For the text-containing cell, return its midpoint in [X, Y] coordinate format. 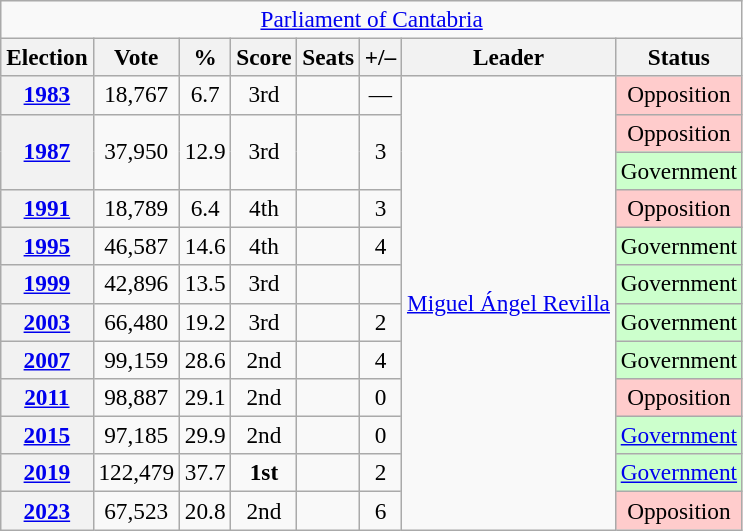
2015 [47, 435]
42,896 [136, 284]
2011 [47, 397]
122,479 [136, 473]
6.7 [205, 95]
6 [380, 510]
37,950 [136, 152]
13.5 [205, 284]
1987 [47, 152]
Vote [136, 57]
37.7 [205, 473]
2003 [47, 322]
2019 [47, 473]
1st [264, 473]
Leader [509, 57]
2023 [47, 510]
1983 [47, 95]
20.8 [205, 510]
98,887 [136, 397]
+/– [380, 57]
29.9 [205, 435]
1999 [47, 284]
1995 [47, 246]
29.1 [205, 397]
46,587 [136, 246]
14.6 [205, 246]
1991 [47, 208]
Election [47, 57]
67,523 [136, 510]
99,159 [136, 359]
18,789 [136, 208]
Parliament of Cantabria [372, 19]
18,767 [136, 95]
12.9 [205, 152]
% [205, 57]
Score [264, 57]
97,185 [136, 435]
Seats [328, 57]
Miguel Ángel Revilla [509, 302]
2007 [47, 359]
19.2 [205, 322]
6.4 [205, 208]
Status [678, 57]
66,480 [136, 322]
— [380, 95]
28.6 [205, 359]
